For the text-containing cell, return its midpoint in [x, y] coordinate format. 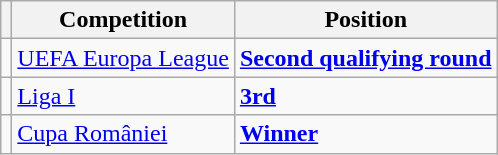
Competition [124, 20]
Cupa României [124, 134]
UEFA Europa League [124, 58]
3rd [366, 96]
Winner [366, 134]
Position [366, 20]
Second qualifying round [366, 58]
Liga I [124, 96]
